For the text-containing cell, return its midpoint in [x, y] coordinate format. 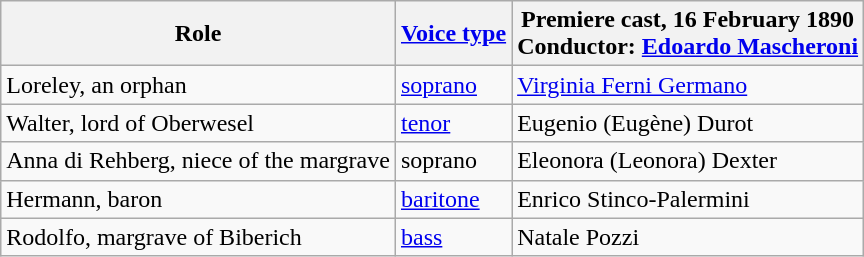
bass [453, 237]
Loreley, an orphan [198, 85]
tenor [453, 123]
Hermann, baron [198, 199]
baritone [453, 199]
Virginia Ferni Germano [688, 85]
Eleonora (Leonora) Dexter [688, 161]
Walter, lord of Oberwesel [198, 123]
Role [198, 34]
Anna di Rehberg, niece of the margrave [198, 161]
Natale Pozzi [688, 237]
Premiere cast, 16 February 1890Conductor: Edoardo Mascheroni [688, 34]
Enrico Stinco-Palermini [688, 199]
Eugenio (Eugène) Durot [688, 123]
Voice type [453, 34]
Rodolfo, margrave of Biberich [198, 237]
